From the cell containing the given text, extract its center point as [X, Y] coordinate. 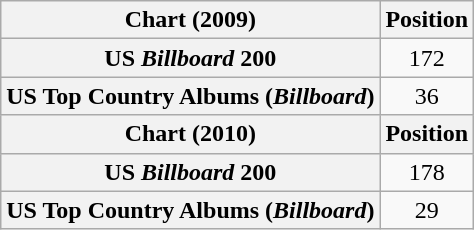
Chart (2010) [190, 134]
Chart (2009) [190, 20]
172 [427, 58]
29 [427, 210]
36 [427, 96]
178 [427, 172]
